Determine the (X, Y) coordinate at the center of the cell enclosing the given text.  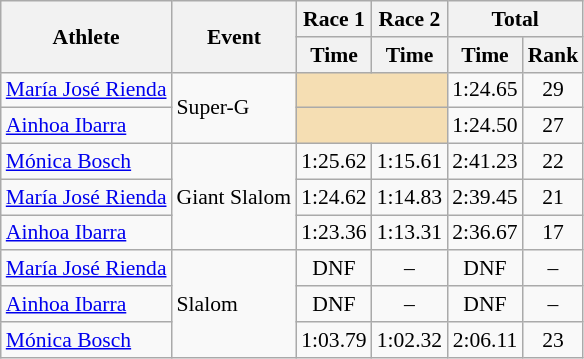
Total (515, 19)
2:41.23 (484, 162)
1:15.61 (410, 162)
1:03.79 (334, 340)
1:14.83 (410, 197)
2:36.67 (484, 233)
1:24.50 (484, 126)
27 (554, 126)
Race 2 (410, 19)
Athlete (86, 36)
1:13.31 (410, 233)
1:23.36 (334, 233)
1:02.32 (410, 340)
2:39.45 (484, 197)
Rank (554, 55)
1:25.62 (334, 162)
2:06.11 (484, 340)
1:24.62 (334, 197)
23 (554, 340)
Slalom (234, 304)
1:24.65 (484, 90)
Race 1 (334, 19)
22 (554, 162)
Giant Slalom (234, 198)
17 (554, 233)
Event (234, 36)
29 (554, 90)
21 (554, 197)
Super-G (234, 108)
